Return the [X, Y] coordinate for the center point of the cell that contains the specified text.  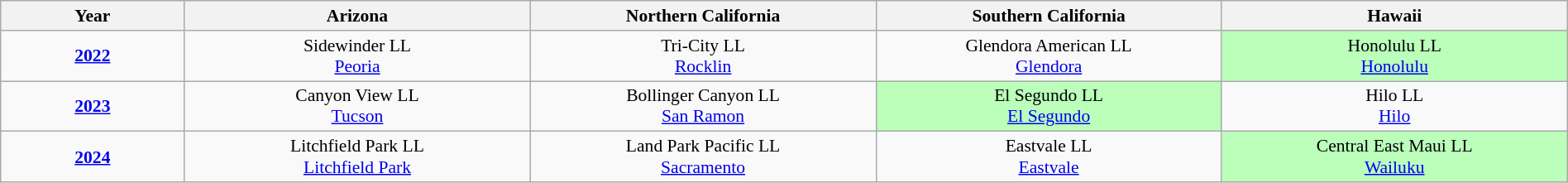
2022 [93, 56]
Eastvale LLEastvale [1049, 157]
Hilo LLHilo [1394, 106]
Litchfield Park LLLitchfield Park [357, 157]
Land Park Pacific LLSacramento [703, 157]
Bollinger Canyon LLSan Ramon [703, 106]
Glendora American LLGlendora [1049, 56]
Central East Maui LLWailuku [1394, 157]
2023 [93, 106]
Canyon View LLTucson [357, 106]
Honolulu LLHonolulu [1394, 56]
Southern California [1049, 16]
Sidewinder LLPeoria [357, 56]
Year [93, 16]
El Segundo LLEl Segundo [1049, 106]
Arizona [357, 16]
Northern California [703, 16]
Hawaii [1394, 16]
Tri-City LLRocklin [703, 56]
2024 [93, 157]
